Determine the (X, Y) coordinate at the center of the cell enclosing the given text.  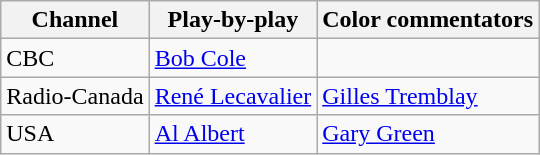
Color commentators (428, 20)
USA (75, 134)
Play-by-play (233, 20)
Bob Cole (233, 58)
René Lecavalier (233, 96)
Channel (75, 20)
Radio-Canada (75, 96)
CBC (75, 58)
Gilles Tremblay (428, 96)
Al Albert (233, 134)
Gary Green (428, 134)
